Search for the cell housing the specified text and yield its (x, y) center coordinate. 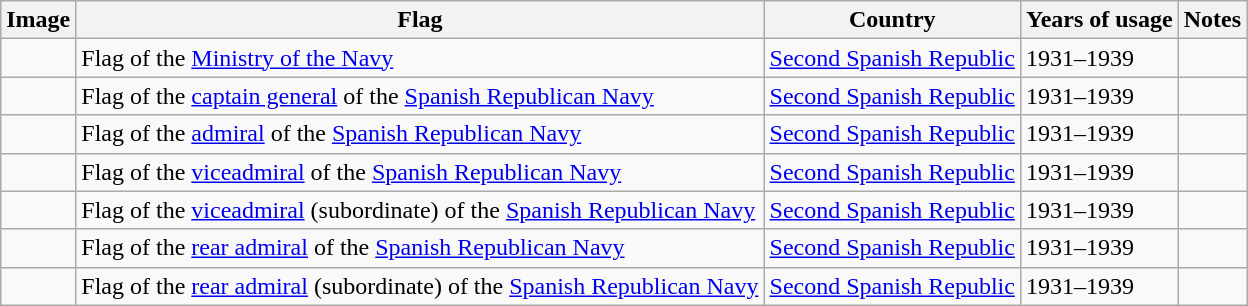
Flag of the viceadmiral (subordinate) of the Spanish Republican Navy (420, 210)
Flag of the admiral of the Spanish Republican Navy (420, 134)
Years of usage (1099, 20)
Flag of the rear admiral (subordinate) of the Spanish Republican Navy (420, 286)
Image (38, 20)
Notes (1212, 20)
Flag of the captain general of the Spanish Republican Navy (420, 96)
Flag (420, 20)
Country (892, 20)
Flag of the Ministry of the Navy (420, 58)
Flag of the rear admiral of the Spanish Republican Navy (420, 248)
Flag of the viceadmiral of the Spanish Republican Navy (420, 172)
